Extract the (X, Y) coordinate from the center of the cell holding the provided text.  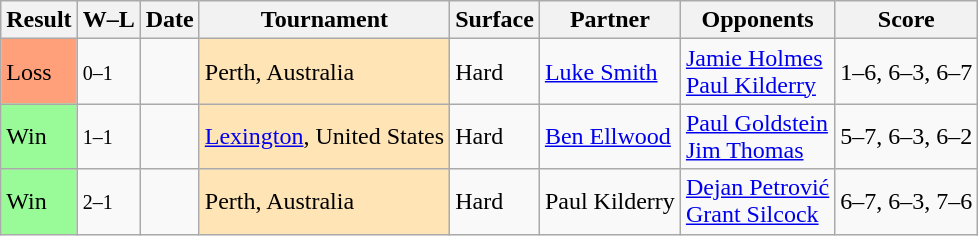
Lexington, United States (324, 136)
Score (906, 20)
Paul Goldstein Jim Thomas (757, 136)
Tournament (324, 20)
W–L (108, 20)
6–7, 6–3, 7–6 (906, 202)
Date (170, 20)
2–1 (108, 202)
Ben Ellwood (610, 136)
1–6, 6–3, 6–7 (906, 72)
Surface (495, 20)
Luke Smith (610, 72)
Opponents (757, 20)
Paul Kilderry (610, 202)
Jamie Holmes Paul Kilderry (757, 72)
1–1 (108, 136)
Dejan Petrović Grant Silcock (757, 202)
Result (39, 20)
5–7, 6–3, 6–2 (906, 136)
Partner (610, 20)
0–1 (108, 72)
Loss (39, 72)
